Pinpoint the cell where the given text exists, returning its (X, Y) midpoint coordinate. 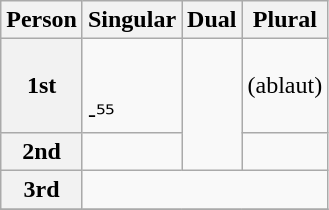
Singular (132, 20)
-⁵⁵ (132, 86)
2nd (42, 151)
Dual (212, 20)
1st (42, 86)
Person (42, 20)
(ablaut) (285, 86)
3rd (42, 189)
Plural (285, 20)
